Pinpoint the cell where the given text exists, returning its [X, Y] midpoint coordinate. 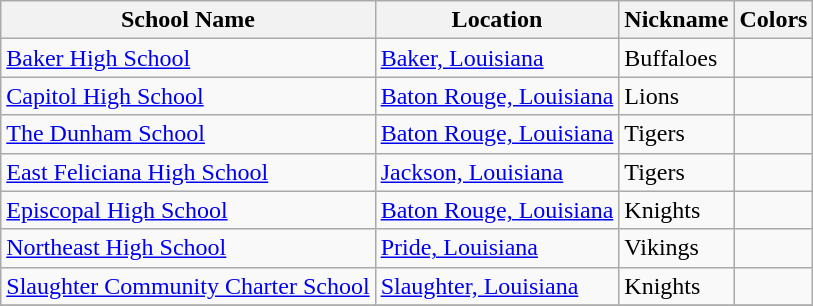
Slaughter, Louisiana [497, 286]
Lions [676, 96]
East Feliciana High School [188, 172]
Capitol High School [188, 96]
Northeast High School [188, 248]
Buffaloes [676, 58]
Jackson, Louisiana [497, 172]
School Name [188, 20]
Slaughter Community Charter School [188, 286]
Vikings [676, 248]
Location [497, 20]
The Dunham School [188, 134]
Nickname [676, 20]
Baker High School [188, 58]
Baker, Louisiana [497, 58]
Colors [774, 20]
Pride, Louisiana [497, 248]
Episcopal High School [188, 210]
